Search for the cell housing the specified text and yield its (X, Y) center coordinate. 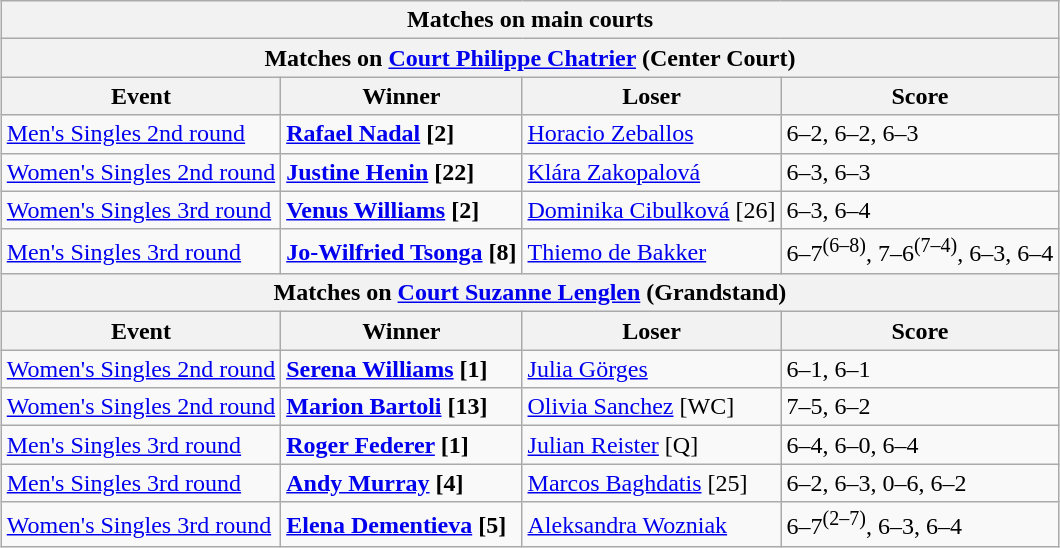
Matches on main courts (530, 20)
Marion Bartoli [13] (402, 407)
6–2, 6–3, 0–6, 6–2 (920, 483)
6–4, 6–0, 6–4 (920, 445)
Elena Dementieva [5] (402, 524)
Roger Federer [1] (402, 445)
Justine Henin [22] (402, 172)
6–7(6–8), 7–6(7–4), 6–3, 6–4 (920, 252)
Dominika Cibulková [26] (652, 210)
Men's Singles 2nd round (140, 134)
Jo-Wilfried Tsonga [8] (402, 252)
Venus Williams [2] (402, 210)
Aleksandra Wozniak (652, 524)
6–3, 6–3 (920, 172)
Matches on Court Suzanne Lenglen (Grandstand) (530, 293)
6–2, 6–2, 6–3 (920, 134)
Rafael Nadal [2] (402, 134)
Olivia Sanchez [WC] (652, 407)
6–7(2–7), 6–3, 6–4 (920, 524)
Marcos Baghdatis [25] (652, 483)
Horacio Zeballos (652, 134)
Matches on Court Philippe Chatrier (Center Court) (530, 58)
Thiemo de Bakker (652, 252)
Klára Zakopalová (652, 172)
Julia Görges (652, 369)
Julian Reister [Q] (652, 445)
6–1, 6–1 (920, 369)
6–3, 6–4 (920, 210)
Serena Williams [1] (402, 369)
Andy Murray [4] (402, 483)
7–5, 6–2 (920, 407)
